Output the [x, y] coordinate of the center of the cell containing the given text.  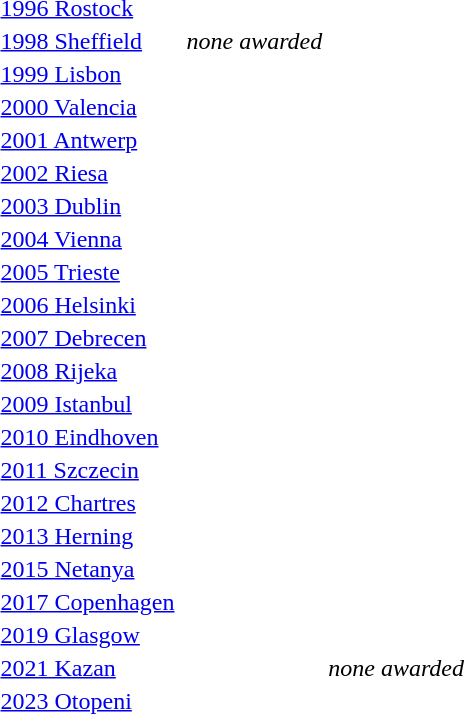
none awarded [254, 41]
